Extract the (x, y) coordinate from the center of the cell holding the provided text.  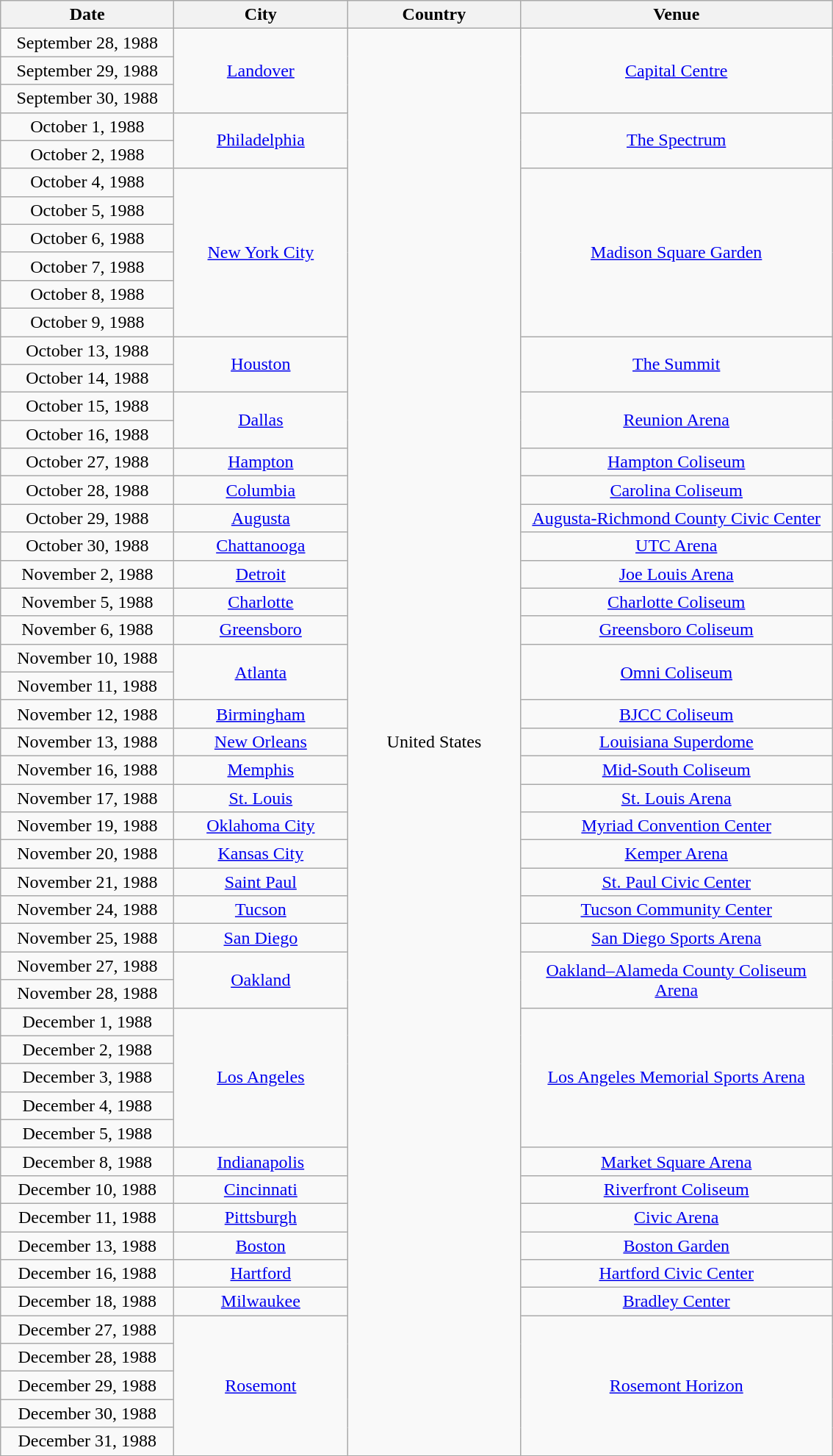
October 14, 1988 (87, 379)
December 27, 1988 (87, 1330)
Dallas (261, 420)
Birmingham (261, 714)
November 27, 1988 (87, 966)
October 29, 1988 (87, 518)
Joe Louis Arena (677, 574)
Madison Square Garden (677, 252)
Boston Garden (677, 1246)
Greensboro Coliseum (677, 630)
Charlotte (261, 602)
October 28, 1988 (87, 490)
November 5, 1988 (87, 602)
Oklahoma City (261, 826)
Columbia (261, 490)
December 5, 1988 (87, 1133)
Kemper Arena (677, 854)
UTC Arena (677, 546)
Kansas City (261, 854)
October 9, 1988 (87, 322)
December 13, 1988 (87, 1246)
Pittsburgh (261, 1217)
Market Square Arena (677, 1161)
December 10, 1988 (87, 1189)
November 20, 1988 (87, 854)
Philadelphia (261, 140)
December 8, 1988 (87, 1161)
November 19, 1988 (87, 826)
Omni Coliseum (677, 672)
December 2, 1988 (87, 1050)
Capital Centre (677, 71)
December 3, 1988 (87, 1077)
November 25, 1988 (87, 938)
New York City (261, 252)
Rosemont Horizon (677, 1385)
St. Louis Arena (677, 797)
November 12, 1988 (87, 714)
San Diego Sports Arena (677, 938)
December 11, 1988 (87, 1217)
Rosemont (261, 1385)
The Summit (677, 365)
September 29, 1988 (87, 71)
Hartford Civic Center (677, 1274)
St. Louis (261, 797)
December 29, 1988 (87, 1385)
October 16, 1988 (87, 434)
Indianapolis (261, 1161)
October 15, 1988 (87, 406)
December 31, 1988 (87, 1441)
Oakland–Alameda County Coliseum Arena (677, 980)
BJCC Coliseum (677, 714)
November 28, 1988 (87, 994)
November 17, 1988 (87, 797)
December 16, 1988 (87, 1274)
November 6, 1988 (87, 630)
November 13, 1988 (87, 742)
October 6, 1988 (87, 238)
September 28, 1988 (87, 43)
November 11, 1988 (87, 686)
Riverfront Coliseum (677, 1189)
Augusta (261, 518)
Myriad Convention Center (677, 826)
Detroit (261, 574)
November 16, 1988 (87, 770)
December 1, 1988 (87, 1022)
Landover (261, 71)
New Orleans (261, 742)
Charlotte Coliseum (677, 602)
Hartford (261, 1274)
October 13, 1988 (87, 351)
October 27, 1988 (87, 462)
October 5, 1988 (87, 210)
Los Angeles Memorial Sports Arena (677, 1077)
December 18, 1988 (87, 1302)
Saint Paul (261, 882)
Boston (261, 1246)
October 8, 1988 (87, 294)
United States (434, 742)
Date (87, 15)
October 4, 1988 (87, 182)
Mid-South Coliseum (677, 770)
Hampton (261, 462)
October 7, 1988 (87, 266)
Atlanta (261, 672)
Country (434, 15)
December 28, 1988 (87, 1358)
Cincinnati (261, 1189)
Carolina Coliseum (677, 490)
December 30, 1988 (87, 1413)
Memphis (261, 770)
October 1, 1988 (87, 126)
Louisiana Superdome (677, 742)
Hampton Coliseum (677, 462)
Venue (677, 15)
Milwaukee (261, 1302)
The Spectrum (677, 140)
October 2, 1988 (87, 154)
October 30, 1988 (87, 546)
Greensboro (261, 630)
November 24, 1988 (87, 910)
City (261, 15)
December 4, 1988 (87, 1105)
Houston (261, 365)
Tucson Community Center (677, 910)
November 2, 1988 (87, 574)
Chattanooga (261, 546)
September 30, 1988 (87, 98)
Los Angeles (261, 1077)
Civic Arena (677, 1217)
November 21, 1988 (87, 882)
St. Paul Civic Center (677, 882)
Bradley Center (677, 1302)
Augusta-Richmond County Civic Center (677, 518)
Tucson (261, 910)
Oakland (261, 980)
San Diego (261, 938)
November 10, 1988 (87, 658)
Reunion Arena (677, 420)
